Output the (X, Y) coordinate of the center of the cell containing the given text.  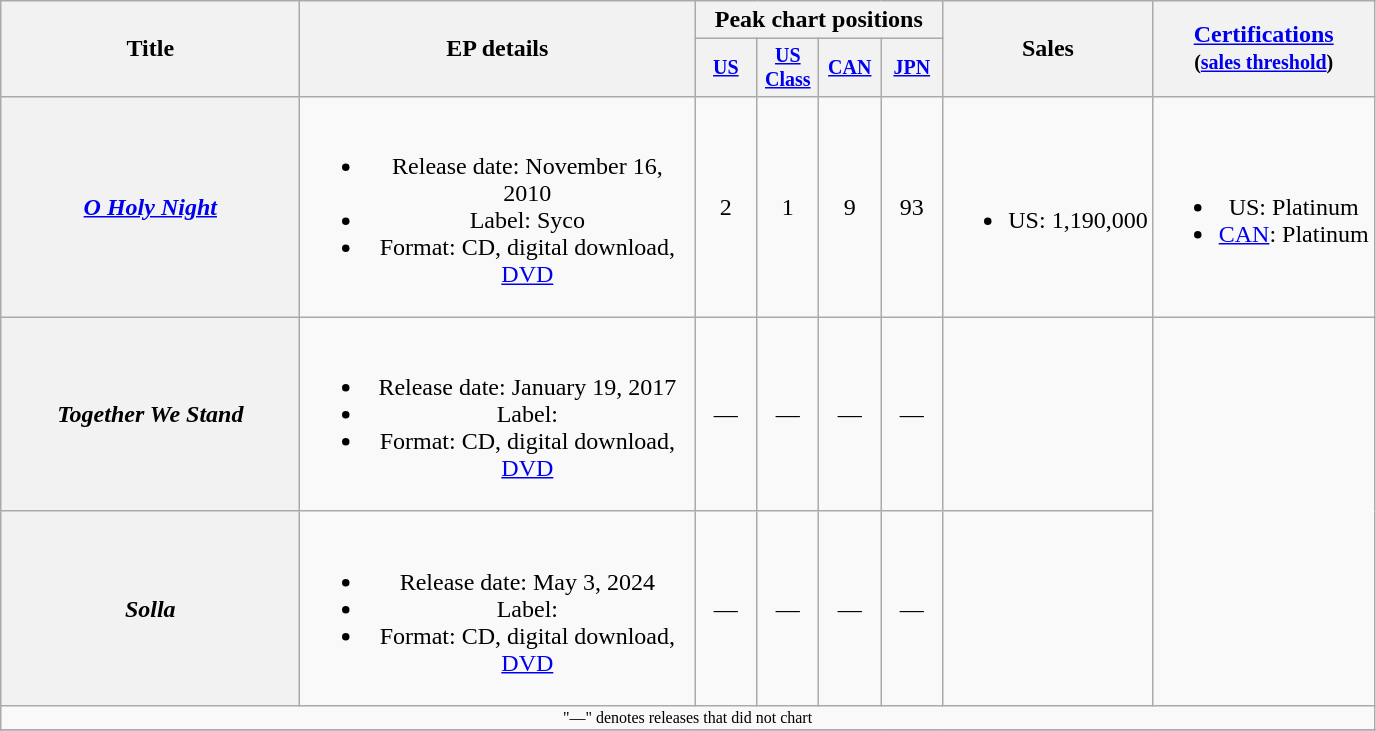
USClass (788, 68)
US: PlatinumCAN: Platinum (1264, 206)
CAN (850, 68)
EP details (498, 49)
9 (850, 206)
US (726, 68)
Release date: January 19, 2017Label:Format: CD, digital download, DVD (498, 414)
Peak chart positions (819, 20)
93 (912, 206)
Title (150, 49)
Solla (150, 608)
US: 1,190,000 (1048, 206)
2 (726, 206)
Release date: May 3, 2024Label:Format: CD, digital download, DVD (498, 608)
Certifications(sales threshold) (1264, 49)
1 (788, 206)
Together We Stand (150, 414)
O Holy Night (150, 206)
Release date: November 16, 2010Label: SycoFormat: CD, digital download, DVD (498, 206)
JPN (912, 68)
Sales (1048, 49)
"—" denotes releases that did not chart (688, 717)
